Capture the cell that displays the provided text and extract its [x, y] central coordinate. 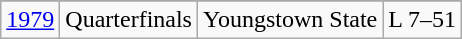
Quarterfinals [129, 20]
1979 [30, 20]
Youngstown State [290, 20]
L 7–51 [422, 20]
